Pinpoint the cell where the given text exists, returning its [X, Y] midpoint coordinate. 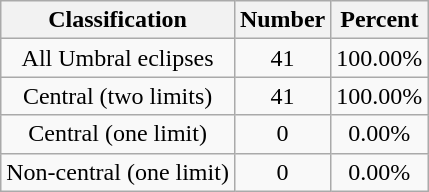
Number [282, 20]
All Umbral eclipses [118, 58]
Central (one limit) [118, 134]
Percent [380, 20]
Classification [118, 20]
Non-central (one limit) [118, 172]
Central (two limits) [118, 96]
